Identify which cell holds the provided text, then report its [x, y] central coordinate. 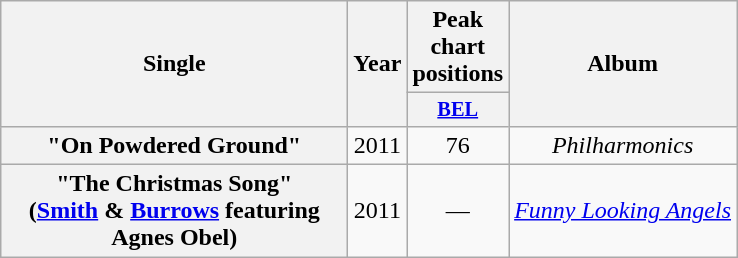
Peak chart positions [458, 47]
Funny Looking Angels [623, 211]
76 [458, 145]
BEL [458, 110]
Single [174, 64]
Year [378, 64]
Philharmonics [623, 145]
Album [623, 64]
— [458, 211]
"On Powdered Ground" [174, 145]
"The Christmas Song"(Smith & Burrows featuring Agnes Obel) [174, 211]
